Return the (x, y) coordinate for the center point of the cell that contains the specified text.  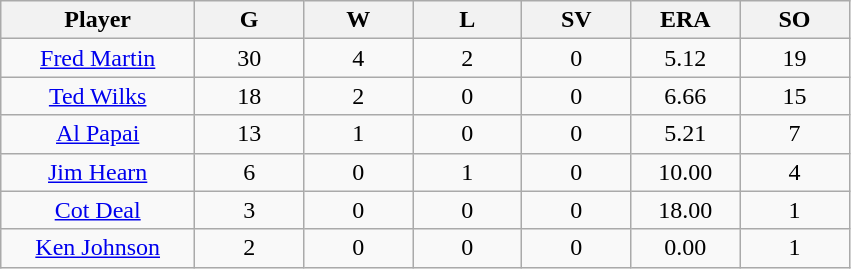
6 (250, 172)
6.66 (686, 96)
Ted Wilks (98, 96)
L (468, 20)
Jim Hearn (98, 172)
Cot Deal (98, 210)
ERA (686, 20)
0.00 (686, 248)
15 (794, 96)
18 (250, 96)
5.12 (686, 58)
SV (576, 20)
7 (794, 134)
10.00 (686, 172)
G (250, 20)
W (358, 20)
30 (250, 58)
3 (250, 210)
Fred Martin (98, 58)
Player (98, 20)
18.00 (686, 210)
Ken Johnson (98, 248)
Al Papai (98, 134)
19 (794, 58)
SO (794, 20)
5.21 (686, 134)
13 (250, 134)
